Find where the given text appears and provide that cell's center as (x, y) coordinate. 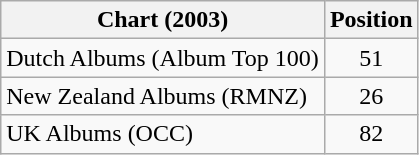
UK Albums (OCC) (163, 134)
51 (371, 58)
Chart (2003) (163, 20)
Dutch Albums (Album Top 100) (163, 58)
Position (371, 20)
26 (371, 96)
82 (371, 134)
New Zealand Albums (RMNZ) (163, 96)
